Return [X, Y] of the center of cell containing provided text 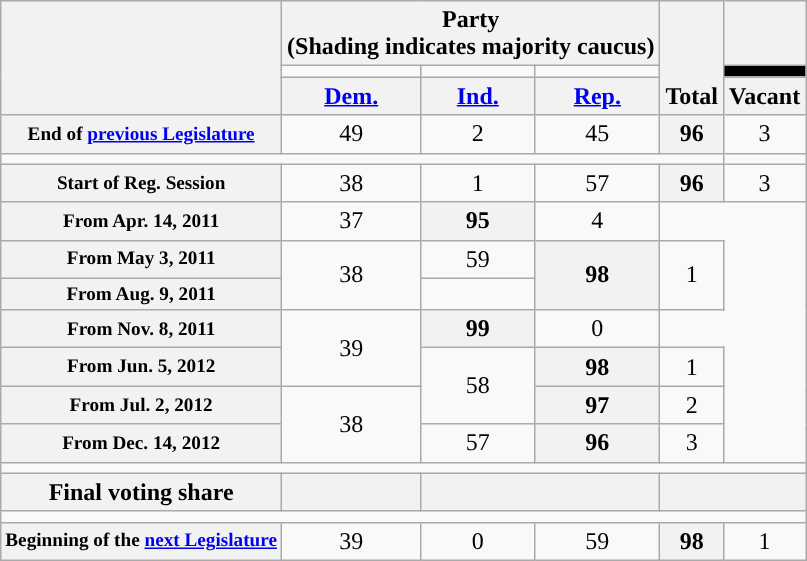
From Jun. 5, 2012 [142, 367]
Beginning of the next Legislature [142, 541]
Party (Shading indicates majority caucus) [471, 34]
45 [598, 134]
Vacant [764, 96]
From Dec. 14, 2012 [142, 443]
Total [692, 58]
Final voting share [142, 492]
49 [352, 134]
99 [478, 329]
From Nov. 8, 2011 [142, 329]
From Apr. 14, 2011 [142, 221]
Start of Reg. Session [142, 183]
58 [478, 386]
Ind. [478, 96]
97 [598, 405]
From Aug. 9, 2011 [142, 294]
Rep. [598, 96]
37 [352, 221]
End of previous Legislature [142, 134]
From Jul. 2, 2012 [142, 405]
4 [598, 221]
Dem. [352, 96]
From May 3, 2011 [142, 259]
95 [478, 221]
